Capture the cell that displays the provided text and extract its [X, Y] central coordinate. 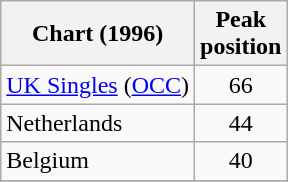
Chart (1996) [98, 34]
66 [241, 85]
40 [241, 161]
Peakposition [241, 34]
UK Singles (OCC) [98, 85]
Netherlands [98, 123]
Belgium [98, 161]
44 [241, 123]
